Scan for the cell matching the given text and deliver its (X, Y) coordinate at center. 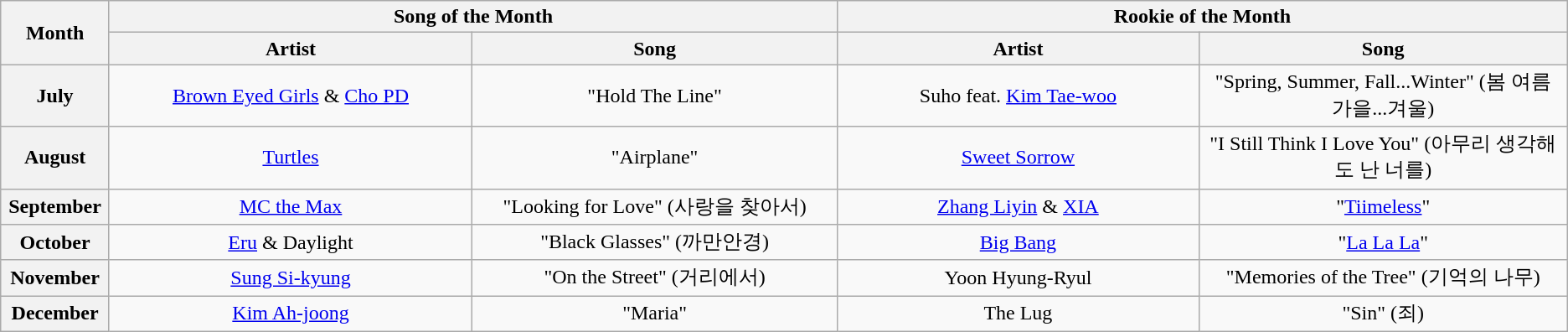
"La La La" (1383, 243)
Suho feat. Kim Tae-woo (1019, 96)
"Spring, Summer, Fall...Winter" (봄 여름 가을...겨울) (1383, 96)
Sung Si-kyung (290, 278)
"Hold The Line" (655, 96)
Sweet Sorrow (1019, 158)
November (55, 278)
Big Bang (1019, 243)
July (55, 96)
"Sin" (죄) (1383, 314)
The Lug (1019, 314)
"Looking for Love" (사랑을 찾아서) (655, 206)
"On the Street" (거리에서) (655, 278)
"I Still Think I Love You" (아무리 생각해도 난 너를) (1383, 158)
"Maria" (655, 314)
Kim Ah-joong (290, 314)
"Tiimeless" (1383, 206)
"Black Glasses" (까만안경) (655, 243)
Brown Eyed Girls & Cho PD (290, 96)
MC the Max (290, 206)
Month (55, 33)
Eru & Daylight (290, 243)
Rookie of the Month (1203, 17)
"Airplane" (655, 158)
December (55, 314)
Zhang Liyin & XIA (1019, 206)
"Memories of the Tree" (기억의 나무) (1383, 278)
August (55, 158)
Song of the Month (472, 17)
Turtles (290, 158)
October (55, 243)
September (55, 206)
Yoon Hyung-Ryul (1019, 278)
